Determine the [x, y] coordinate at the center of the cell enclosing the given text.  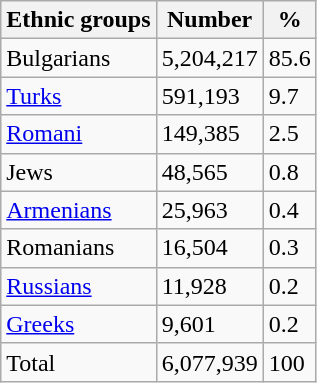
Number [210, 20]
9,601 [210, 324]
11,928 [210, 286]
Bulgarians [78, 58]
5,204,217 [210, 58]
100 [290, 362]
6,077,939 [210, 362]
0.4 [290, 210]
Greeks [78, 324]
Romani [78, 134]
16,504 [210, 248]
48,565 [210, 172]
591,193 [210, 96]
149,385 [210, 134]
85.6 [290, 58]
Jews [78, 172]
0.3 [290, 248]
0.8 [290, 172]
9.7 [290, 96]
Ethnic groups [78, 20]
% [290, 20]
2.5 [290, 134]
Romanians [78, 248]
Russians [78, 286]
Total [78, 362]
Armenians [78, 210]
Turks [78, 96]
25,963 [210, 210]
